From the cell containing the given text, extract its center point as [x, y] coordinate. 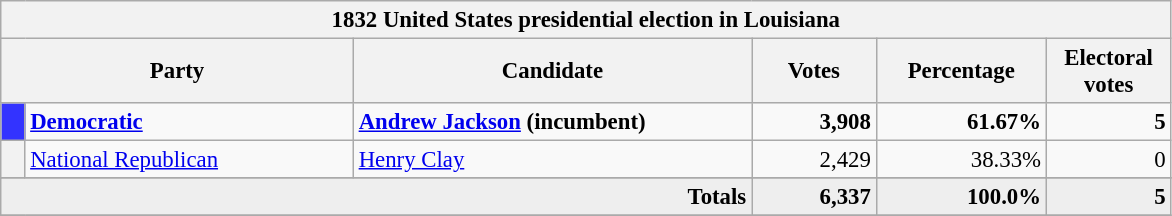
Democratic [189, 122]
38.33% [961, 160]
Totals [376, 197]
Votes [814, 72]
61.67% [961, 122]
Andrew Jackson (incumbent) [552, 122]
Henry Clay [552, 160]
Party [178, 72]
3,908 [814, 122]
Candidate [552, 72]
6,337 [814, 197]
1832 United States presidential election in Louisiana [586, 20]
100.0% [961, 197]
2,429 [814, 160]
Percentage [961, 72]
National Republican [189, 160]
Electoral votes [1108, 72]
0 [1108, 160]
